Scan for the cell matching the given text and deliver its [X, Y] coordinate at center. 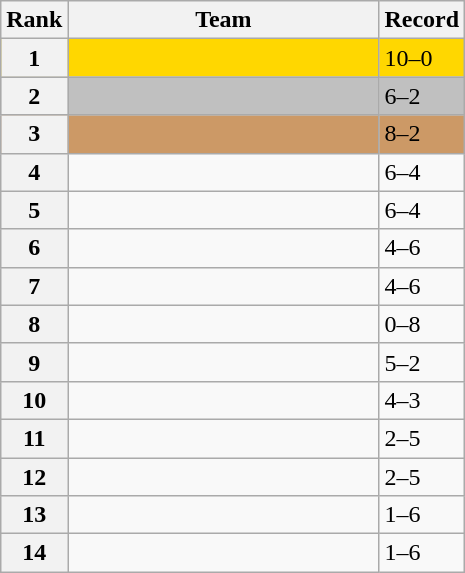
13 [34, 515]
6–2 [422, 96]
5–2 [422, 362]
2 [34, 96]
8 [34, 324]
Rank [34, 20]
9 [34, 362]
10–0 [422, 58]
4–3 [422, 400]
7 [34, 286]
11 [34, 438]
Record [422, 20]
14 [34, 553]
10 [34, 400]
8–2 [422, 134]
3 [34, 134]
6 [34, 248]
Team [224, 20]
12 [34, 477]
5 [34, 210]
4 [34, 172]
1 [34, 58]
0–8 [422, 324]
